For the text-containing cell, return its midpoint in [x, y] coordinate format. 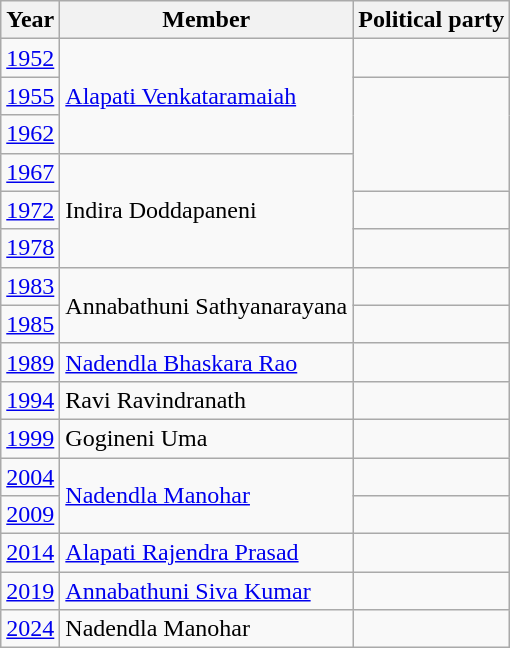
Indira Doddapaneni [206, 210]
Member [206, 20]
2024 [30, 629]
Nadendla Bhaskara Rao [206, 362]
1972 [30, 210]
1994 [30, 400]
1952 [30, 58]
1983 [30, 286]
2019 [30, 591]
Alapati Venkataramaiah [206, 96]
Alapati Rajendra Prasad [206, 553]
2004 [30, 477]
Political party [432, 20]
1962 [30, 134]
Gogineni Uma [206, 438]
2009 [30, 515]
Year [30, 20]
1978 [30, 248]
1985 [30, 324]
Annabathuni Sathyanarayana [206, 305]
2014 [30, 553]
1999 [30, 438]
1989 [30, 362]
1967 [30, 172]
1955 [30, 96]
Annabathuni Siva Kumar [206, 591]
Ravi Ravindranath [206, 400]
